Determine the [X, Y] coordinate at the center of the cell enclosing the given text.  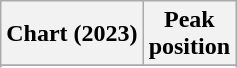
Peakposition [189, 34]
Chart (2023) [72, 34]
